Scan for the cell matching the given text and deliver its [x, y] coordinate at center. 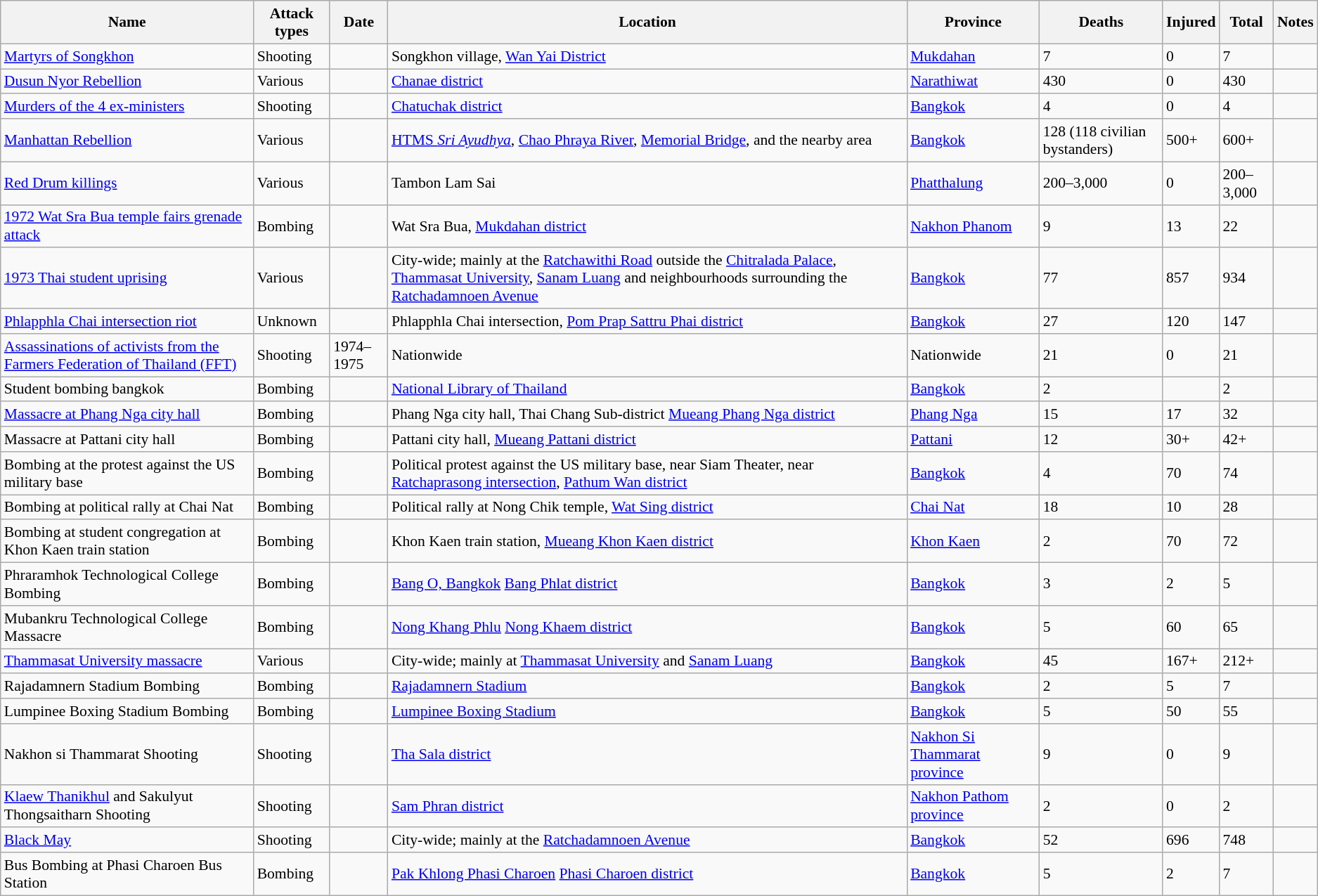
13 [1191, 226]
Lumpinee Boxing Stadium [647, 711]
Tambon Lam Sai [647, 183]
42+ [1247, 439]
Name [127, 22]
60 [1191, 627]
Nong Khang Phlu Nong Khaem district [647, 627]
Location [647, 22]
Phang Nga city hall, Thai Chang Sub-district Mueang Phang Nga district [647, 415]
Pattani city hall, Mueang Pattani district [647, 439]
Date [358, 22]
Mubankru Technological College Massacre [127, 627]
500+ [1191, 141]
HTMS Sri Ayudhya, Chao Phraya River, Memorial Bridge, and the nearby area [647, 141]
Nakhon Phanom [973, 226]
Injured [1191, 22]
Nakhon si Thammarat Shooting [127, 755]
Songkhon village, Wan Yai District [647, 56]
167+ [1191, 661]
Lumpinee Boxing Stadium Bombing [127, 711]
Phang Nga [973, 415]
Deaths [1101, 22]
Phraramhok Technological College Bombing [127, 585]
City-wide; mainly at the Ratchadamnoen Avenue [647, 840]
Red Drum killings [127, 183]
Phatthalung [973, 183]
Black May [127, 840]
Phlapphla Chai intersection riot [127, 321]
Student bombing bangkok [127, 389]
Phlapphla Chai intersection, Pom Prap Sattru Phai district [647, 321]
30+ [1191, 439]
Rajadamnern Stadium [647, 687]
Chai Nat [973, 507]
Sam Phran district [647, 805]
Manhattan Rebellion [127, 141]
Bombing at the protest against the US military base [127, 474]
65 [1247, 627]
77 [1101, 278]
857 [1191, 278]
Tha Sala district [647, 755]
50 [1191, 711]
Pattani [973, 439]
Bus Bombing at Phasi Charoen Bus Station [127, 874]
72 [1247, 541]
74 [1247, 474]
Massacre at Phang Nga city hall [127, 415]
Klaew Thanikhul and Sakulyut Thongsaitharn Shooting [127, 805]
Political protest against the US military base, near Siam Theater, near Ratchaprasong intersection, Pathum Wan district [647, 474]
1973 Thai student uprising [127, 278]
18 [1101, 507]
17 [1191, 415]
Dusun Nyor Rebellion [127, 82]
Chanae district [647, 82]
10 [1191, 507]
120 [1191, 321]
3 [1101, 585]
Political rally at Nong Chik temple, Wat Sing district [647, 507]
Assassinations of activists from the Farmers Federation of Thailand (FFT) [127, 356]
Khon Kaen train station, Mueang Khon Kaen district [647, 541]
Total [1247, 22]
City-wide; mainly at Thammasat University and Sanam Luang [647, 661]
12 [1101, 439]
Chatuchak district [647, 107]
Rajadamnern Stadium Bombing [127, 687]
Province [973, 22]
Pak Khlong Phasi Charoen Phasi Charoen district [647, 874]
Nakhon Pathom province [973, 805]
Bombing at political rally at Chai Nat [127, 507]
128 (118 civilian bystanders) [1101, 141]
600+ [1247, 141]
15 [1101, 415]
27 [1101, 321]
National Library of Thailand [647, 389]
Nakhon Si Thammarat province [973, 755]
Unknown [292, 321]
Bang O, Bangkok Bang Phlat district [647, 585]
1974–1975 [358, 356]
Massacre at Pattani city hall [127, 439]
52 [1101, 840]
Attack types [292, 22]
Bombing at student congregation at Khon Kaen train station [127, 541]
55 [1247, 711]
Martyrs of Songkhon [127, 56]
696 [1191, 840]
28 [1247, 507]
Murders of the 4 ex-ministers [127, 107]
45 [1101, 661]
Wat Sra Bua, Mukdahan district [647, 226]
Thammasat University massacre [127, 661]
748 [1247, 840]
212+ [1247, 661]
32 [1247, 415]
Notes [1296, 22]
Khon Kaen [973, 541]
22 [1247, 226]
934 [1247, 278]
Mukdahan [973, 56]
Narathiwat [973, 82]
1972 Wat Sra Bua temple fairs grenade attack [127, 226]
147 [1247, 321]
